From the cell containing the given text, extract its center point as [x, y] coordinate. 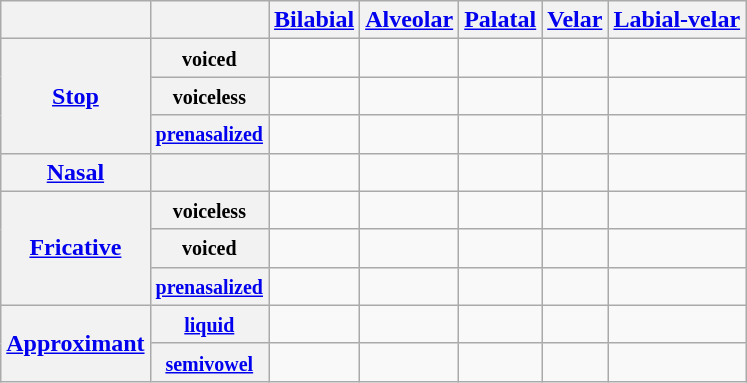
Labial-velar [677, 20]
Nasal [76, 172]
Fricative [76, 248]
Velar [575, 20]
liquid [209, 324]
Approximant [76, 343]
Bilabial [314, 20]
Stop [76, 96]
semivowel [209, 362]
Alveolar [410, 20]
Palatal [500, 20]
